Detect which cell encompasses the target text, then output its [x, y] center coordinate. 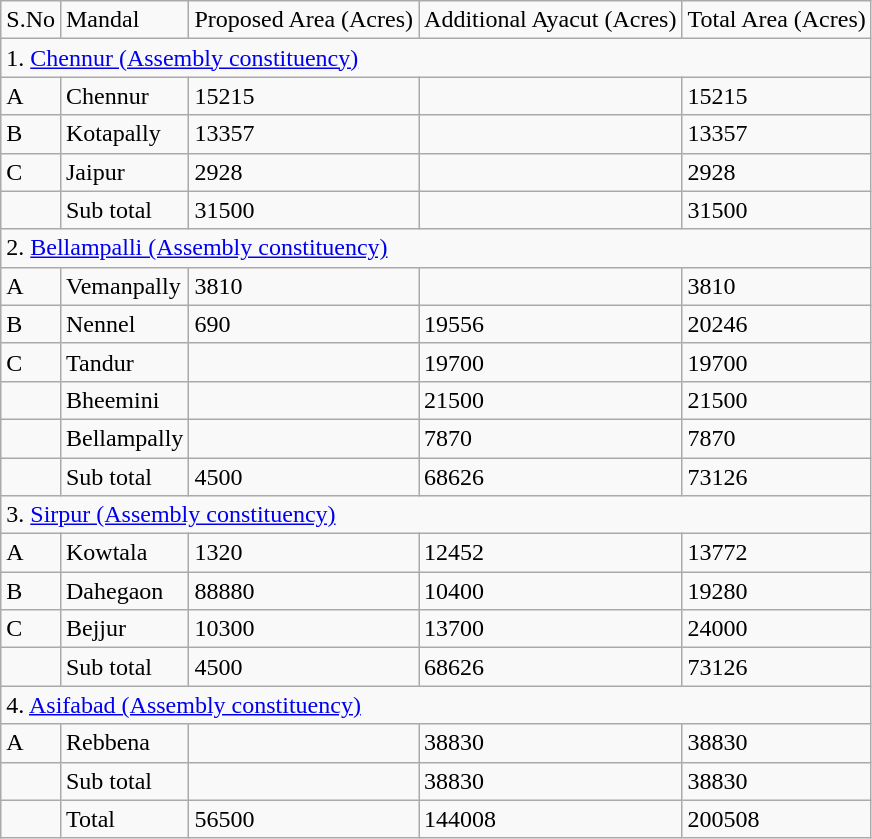
Nennel [124, 324]
Chennur [124, 96]
Total Area (Acres) [776, 20]
Bejjur [124, 629]
Total [124, 819]
690 [304, 324]
19556 [550, 324]
Kotapally [124, 134]
1. Chennur (Assembly constituency) [436, 58]
Kowtala [124, 553]
Jaipur [124, 172]
2. Bellampalli (Assembly constituency) [436, 248]
12452 [550, 553]
24000 [776, 629]
56500 [304, 819]
3. Sirpur (Assembly constituency) [436, 515]
19280 [776, 591]
S.No [31, 20]
20246 [776, 324]
Tandur [124, 362]
200508 [776, 819]
Vemanpally [124, 286]
10300 [304, 629]
144008 [550, 819]
Proposed Area (Acres) [304, 20]
Bheemini [124, 400]
Bellampally [124, 438]
Additional Ayacut (Acres) [550, 20]
Dahegaon [124, 591]
10400 [550, 591]
Mandal [124, 20]
13772 [776, 553]
4. Asifabad (Assembly constituency) [436, 705]
1320 [304, 553]
13700 [550, 629]
88880 [304, 591]
Rebbena [124, 743]
